Scan for the cell matching the given text and deliver its (X, Y) coordinate at center. 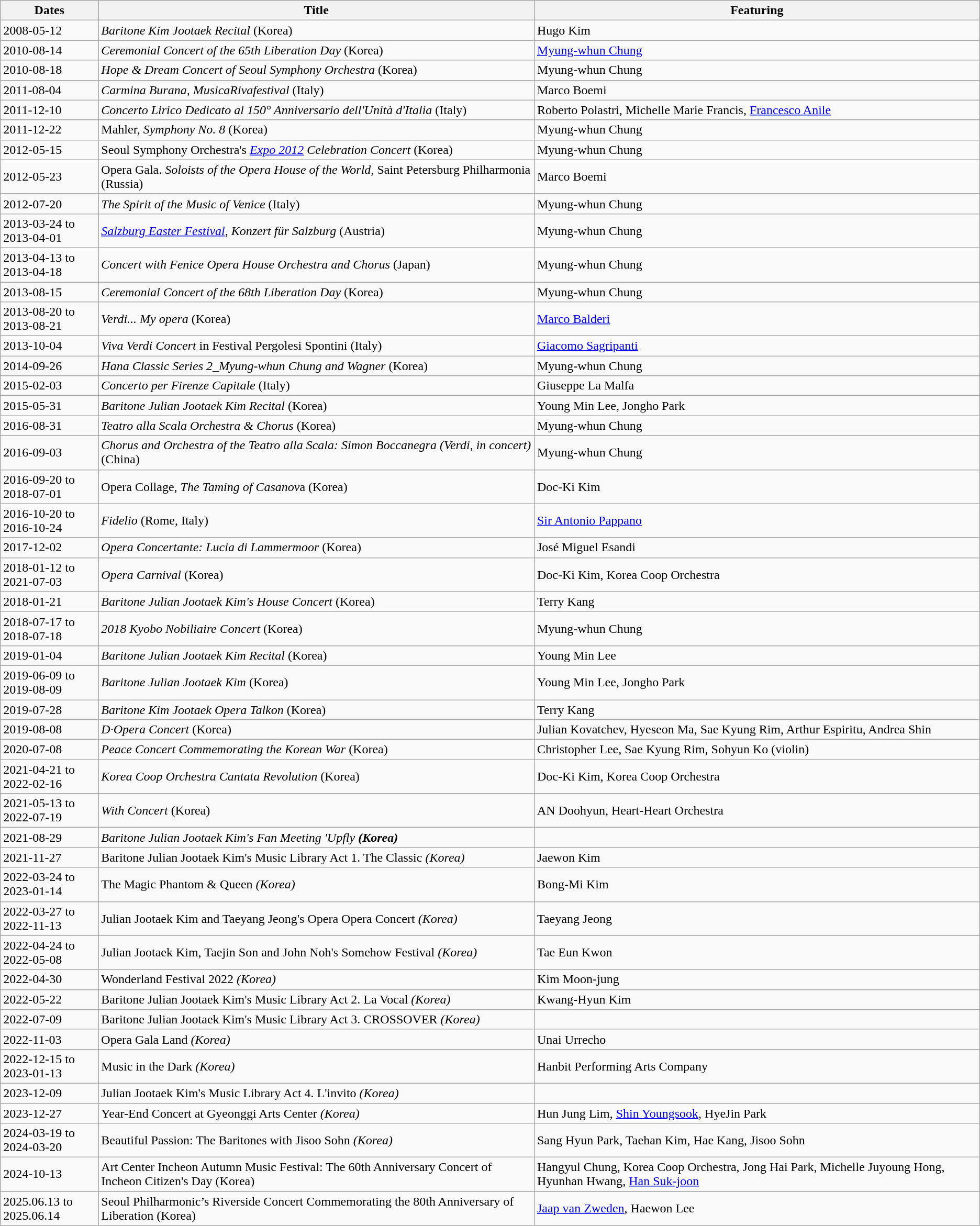
AN Doohyun, Heart-Heart Orchestra (757, 810)
2021-08-29 (49, 838)
Fidelio (Rome, Italy) (316, 520)
Teatro alla Scala Orchestra & Chorus (Korea) (316, 426)
2016-10-20 to2016-10-24 (49, 520)
2018-01-21 (49, 601)
2019-08-08 (49, 730)
Hangyul Chung, Korea Coop Orchestra, Jong Hai Park, Michelle Juyoung Hong, Hyunhan Hwang, Han Suk-joon (757, 1175)
2024-10-13 (49, 1175)
Mahler, Symphony No. 8 (Korea) (316, 130)
Baritone Julian Jootaek Kim's House Concert (Korea) (316, 601)
2016-09-20 to2018-07-01 (49, 487)
Dates (49, 10)
Hana Classic Series 2_Myung-whun Chung and Wagner (Korea) (316, 366)
Seoul Symphony Orchestra's Expo 2012 Celebration Concert (Korea) (316, 150)
Concert with Fenice Opera House Orchestra and Chorus (Japan) (316, 265)
Tae Eun Kwon (757, 953)
2021-04-21 to2022-02-16 (49, 777)
2022-12-15 to2023-01-13 (49, 1066)
2014-09-26 (49, 366)
Opera Collage, The Taming of Casanova (Korea) (316, 487)
Jaewon Kim (757, 857)
Julian Jootaek Kim and Taeyang Jeong's Opera Opera Concert (Korea) (316, 918)
2018-01-12 to2021-07-03 (49, 575)
Seoul Philharmonic’s Riverside Concert Commemorating the 80th Anniversary of Liberation (Korea) (316, 1208)
2017-12-02 (49, 548)
2024-03-19 to2024-03-20 (49, 1140)
Ceremonial Concert of the 65th Liberation Day (Korea) (316, 50)
2013-08-20 to2013-08-21 (49, 319)
2018 Kyobo Nobiliaire Concert (Korea) (316, 628)
Roberto Polastri, Michelle Marie Francis, Francesco Anile (757, 110)
Peace Concert Commemorating the Korean War (Korea) (316, 750)
Music in the Dark (Korea) (316, 1066)
Baritone Julian Jootaek Kim (Korea) (316, 683)
Hope & Dream Concert of Seoul Symphony Orchestra (Korea) (316, 70)
Carmina Burana, MusicaRivafestival (Italy) (316, 90)
2011-08-04 (49, 90)
Julian Kovatchev, Hyeseon Ma, Sae Kyung Rim, Arthur Espiritu, Andrea Shin (757, 730)
2016-08-31 (49, 426)
Unai Urrecho (757, 1039)
2012-05-15 (49, 150)
Wonderland Festival 2022 (Korea) (316, 979)
The Spirit of the Music of Venice (Italy) (316, 204)
Opera Carnival (Korea) (316, 575)
2022-11-03 (49, 1039)
Opera Gala Land (Korea) (316, 1039)
Marco Balderi (757, 319)
2025.06.13 to 2025.06.14 (49, 1208)
2021-05-13 to2022-07-19 (49, 810)
Featuring (757, 10)
Young Min Lee (757, 655)
Opera Concertante: Lucia di Lammermoor (Korea) (316, 548)
Julian Jootaek Kim, Taejin Son and John Noh's Somehow Festival (Korea) (316, 953)
Verdi... My opera (Korea) (316, 319)
2023-12-27 (49, 1113)
José Miguel Esandi (757, 548)
Baritone Kim Jootaek Opera Talkon (Korea) (316, 709)
Hugo Kim (757, 30)
Baritone Julian Jootaek Kim's Music Library Act 3. CROSSOVER (Korea) (316, 1019)
Baritone Julian Jootaek Kim's Fan Meeting 'Upfly (Korea) (316, 838)
2022-07-09 (49, 1019)
2013-08-15 (49, 292)
2016-09-03 (49, 452)
Hanbit Performing Arts Company (757, 1066)
2013-10-04 (49, 346)
With Concert (Korea) (316, 810)
2011-12-22 (49, 130)
Sir Antonio Pappano (757, 520)
2019-07-28 (49, 709)
Salzburg Easter Festival, Konzert für Salzburg (Austria) (316, 230)
2020-07-08 (49, 750)
2013-04-13 to2013-04-18 (49, 265)
2019-01-04 (49, 655)
Concerto Lirico Dedicato al 150° Anniversario dell'Unità d'Italia (Italy) (316, 110)
2022-05-22 (49, 999)
2015-02-03 (49, 386)
Beautiful Passion: The Baritones with Jisoo Sohn (Korea) (316, 1140)
2013-03-24 to2013-04-01 (49, 230)
2011-12-10 (49, 110)
Julian Jootaek Kim's Music Library Act 4. L'invito (Korea) (316, 1093)
2023-12-09 (49, 1093)
D·Opera Concert (Korea) (316, 730)
Ceremonial Concert of the 68th Liberation Day (Korea) (316, 292)
Kwang-Hyun Kim (757, 999)
2018-07-17 to2018-07-18 (49, 628)
Art Center Incheon Autumn Music Festival: The 60th Anniversary Concert of Incheon Citizen's Day (Korea) (316, 1175)
2022-03-24 to2023-01-14 (49, 885)
The Magic Phantom & Queen (Korea) (316, 885)
Giuseppe La Malfa (757, 386)
Taeyang Jeong (757, 918)
Christopher Lee, Sae Kyung Rim, Sohyun Ko (violin) (757, 750)
2010-08-18 (49, 70)
2022-04-24 to2022-05-08 (49, 953)
2019-06-09 to2019-08-09 (49, 683)
Jaap van Zweden, Haewon Lee (757, 1208)
Kim Moon-jung (757, 979)
2008-05-12 (49, 30)
Baritone Kim Jootaek Recital (Korea) (316, 30)
2010-08-14 (49, 50)
Doc-Ki Kim (757, 487)
2022-04-30 (49, 979)
Title (316, 10)
2012-07-20 (49, 204)
Chorus and Orchestra of the Teatro alla Scala: Simon Boccanegra (Verdi, in concert) (China) (316, 452)
Baritone Julian Jootaek Kim's Music Library Act 1. The Classic (Korea) (316, 857)
2015-05-31 (49, 406)
Opera Gala. Soloists of the Opera House of the World, Saint Petersburg Philharmonia (Russia) (316, 177)
Concerto per Firenze Capitale (Italy) (316, 386)
Bong-Mi Kim (757, 885)
2022-03-27 to2022-11-13 (49, 918)
Korea Coop Orchestra Cantata Revolution (Korea) (316, 777)
2021-11-27 (49, 857)
Baritone Julian Jootaek Kim's Music Library Act 2. La Vocal (Korea) (316, 999)
Viva Verdi Concert in Festival Pergolesi Spontini (Italy) (316, 346)
Hun Jung Lim, Shin Youngsook, HyeJin Park (757, 1113)
Sang Hyun Park, Taehan Kim, Hae Kang, Jisoo Sohn (757, 1140)
2012-05-23 (49, 177)
Year-End Concert at Gyeonggi Arts Center (Korea) (316, 1113)
Giacomo Sagripanti (757, 346)
